Identify which cell holds the provided text, then report its [x, y] central coordinate. 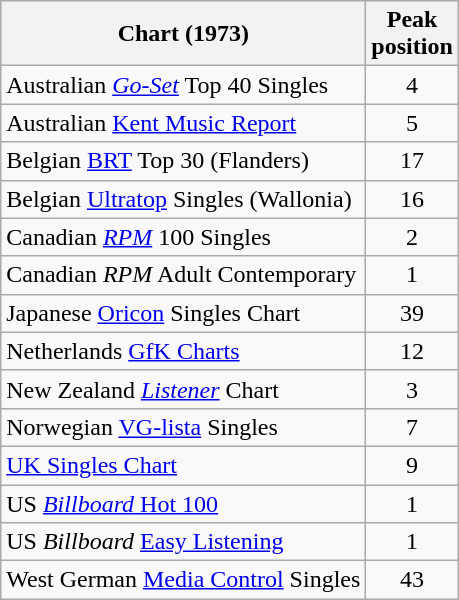
4 [412, 85]
2 [412, 237]
Canadian RPM 100 Singles [184, 237]
16 [412, 199]
43 [412, 580]
12 [412, 351]
Peakposition [412, 34]
US Billboard Easy Listening [184, 542]
39 [412, 313]
9 [412, 465]
US Billboard Hot 100 [184, 503]
Japanese Oricon Singles Chart [184, 313]
3 [412, 389]
New Zealand Listener Chart [184, 389]
UK Singles Chart [184, 465]
Chart (1973) [184, 34]
Canadian RPM Adult Contemporary [184, 275]
Australian Go-Set Top 40 Singles [184, 85]
Belgian BRT Top 30 (Flanders) [184, 161]
Australian Kent Music Report [184, 123]
Netherlands GfK Charts [184, 351]
7 [412, 427]
Belgian Ultratop Singles (Wallonia) [184, 199]
Norwegian VG-lista Singles [184, 427]
5 [412, 123]
17 [412, 161]
West German Media Control Singles [184, 580]
